Search for the cell housing the specified text and yield its [X, Y] center coordinate. 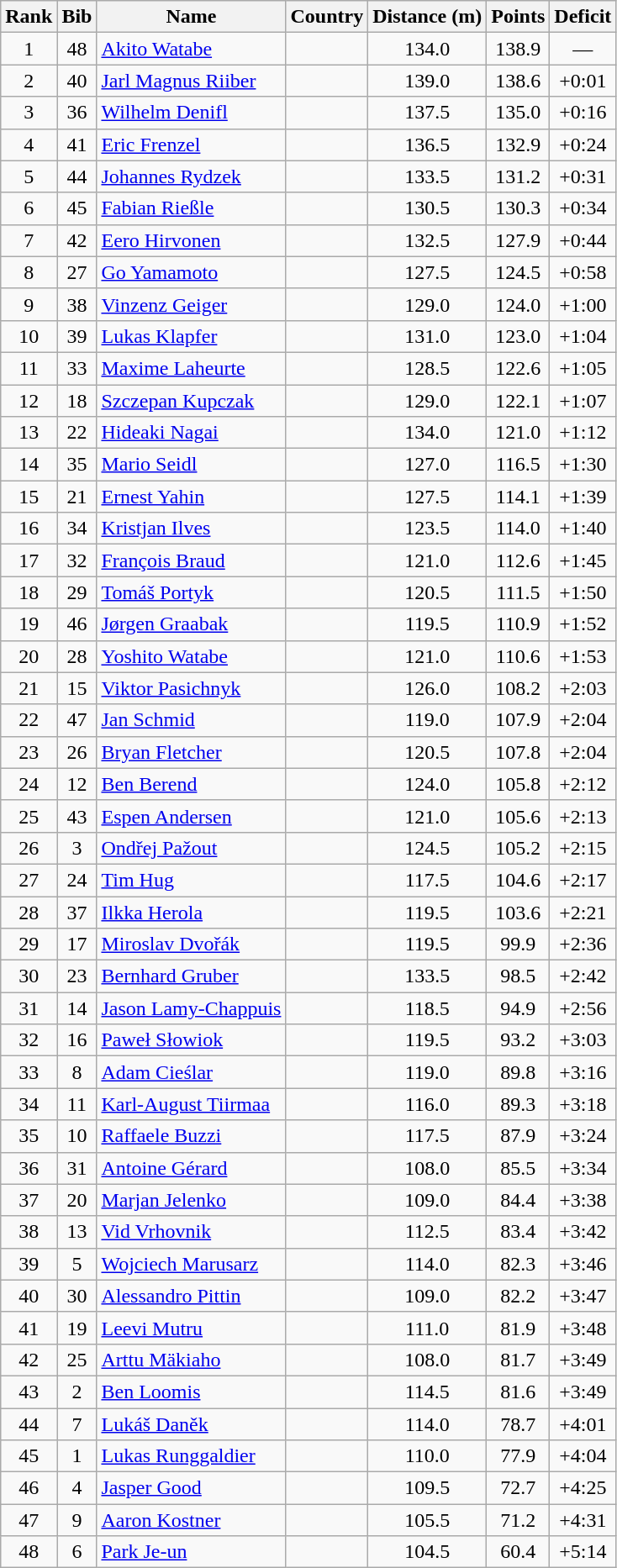
Vid Vrhovnik [192, 1232]
+2:15 [583, 848]
110.6 [518, 656]
123.5 [427, 529]
87.9 [518, 1136]
+3:42 [583, 1232]
+1:45 [583, 560]
109.5 [427, 1488]
Szczepan Kupczak [192, 401]
116.5 [518, 465]
Miroslav Dvořák [192, 944]
105.5 [427, 1520]
Mario Seidl [192, 465]
+3:16 [583, 1072]
110.0 [427, 1456]
Lukas Runggaldier [192, 1456]
+5:14 [583, 1552]
+1:04 [583, 336]
98.5 [518, 976]
+1:40 [583, 529]
110.9 [518, 624]
Eric Frenzel [192, 145]
Vinzenz Geiger [192, 304]
Antoine Gérard [192, 1168]
103.6 [518, 912]
+2:03 [583, 688]
+0:58 [583, 272]
Ilkka Herola [192, 912]
126.0 [427, 688]
Lukas Klapfer [192, 336]
105.6 [518, 816]
Jasper Good [192, 1488]
89.8 [518, 1072]
135.0 [518, 113]
Rank [29, 17]
+0:16 [583, 113]
Tim Hug [192, 880]
Wojciech Marusarz [192, 1264]
Hideaki Nagai [192, 433]
+1:53 [583, 656]
Akito Watabe [192, 49]
Distance (m) [427, 17]
+2:21 [583, 912]
+1:30 [583, 465]
112.6 [518, 560]
111.0 [427, 1328]
127.0 [427, 465]
82.2 [518, 1296]
72.7 [518, 1488]
Espen Andersen [192, 816]
122.6 [518, 368]
Park Je-un [192, 1552]
+3:46 [583, 1264]
114.1 [518, 497]
Leevi Mutru [192, 1328]
Eero Hirvonen [192, 240]
108.2 [518, 688]
132.9 [518, 145]
Jørgen Graabak [192, 624]
+0:44 [583, 240]
83.4 [518, 1232]
123.0 [518, 336]
104.5 [427, 1552]
Points [518, 17]
Kristjan Ilves [192, 529]
131.2 [518, 176]
Ben Berend [192, 784]
Bryan Fletcher [192, 752]
+2:56 [583, 1008]
Ernest Yahin [192, 497]
+1:05 [583, 368]
Jason Lamy-Chappuis [192, 1008]
136.5 [427, 145]
122.1 [518, 401]
111.5 [518, 592]
107.8 [518, 752]
+1:52 [583, 624]
+3:18 [583, 1104]
116.0 [427, 1104]
Ondřej Pažout [192, 848]
Johannes Rydzek [192, 176]
+2:12 [583, 784]
Maxime Laheurte [192, 368]
84.4 [518, 1200]
94.9 [518, 1008]
+0:34 [583, 208]
Bib [77, 17]
Adam Cieślar [192, 1072]
138.9 [518, 49]
Name [192, 17]
Lukáš Daněk [192, 1424]
Wilhelm Denifl [192, 113]
+2:42 [583, 976]
Go Yamamoto [192, 272]
118.5 [427, 1008]
+3:34 [583, 1168]
139.0 [427, 81]
127.9 [518, 240]
+1:50 [583, 592]
Aaron Kostner [192, 1520]
+2:17 [583, 880]
99.9 [518, 944]
85.5 [518, 1168]
+4:31 [583, 1520]
Viktor Pasichnyk [192, 688]
Alessandro Pittin [192, 1296]
Jarl Magnus Riiber [192, 81]
105.2 [518, 848]
+1:00 [583, 304]
+1:12 [583, 433]
89.3 [518, 1104]
81.7 [518, 1360]
+0:31 [583, 176]
Yoshito Watabe [192, 656]
+4:04 [583, 1456]
78.7 [518, 1424]
+3:03 [583, 1040]
Fabian Rießle [192, 208]
132.5 [427, 240]
+3:38 [583, 1200]
Raffaele Buzzi [192, 1136]
+4:01 [583, 1424]
137.5 [427, 113]
128.5 [427, 368]
Ben Loomis [192, 1392]
+2:13 [583, 816]
105.8 [518, 784]
130.5 [427, 208]
+3:47 [583, 1296]
Bernhard Gruber [192, 976]
Jan Schmid [192, 720]
Karl-August Tiirmaa [192, 1104]
114.5 [427, 1392]
Arttu Mäkiaho [192, 1360]
138.6 [518, 81]
71.2 [518, 1520]
François Braud [192, 560]
93.2 [518, 1040]
82.3 [518, 1264]
+3:24 [583, 1136]
— [583, 49]
+2:36 [583, 944]
60.4 [518, 1552]
+0:01 [583, 81]
Deficit [583, 17]
77.9 [518, 1456]
+3:48 [583, 1328]
+1:39 [583, 497]
81.6 [518, 1392]
130.3 [518, 208]
131.0 [427, 336]
81.9 [518, 1328]
+1:07 [583, 401]
+4:25 [583, 1488]
104.6 [518, 880]
+0:24 [583, 145]
Country [327, 17]
Marjan Jelenko [192, 1200]
Paweł Słowiok [192, 1040]
Tomáš Portyk [192, 592]
112.5 [427, 1232]
107.9 [518, 720]
